Find where the given text appears and provide that cell's center as [x, y] coordinate. 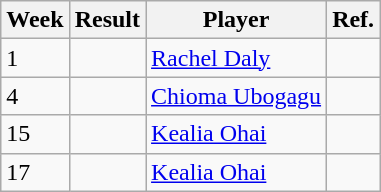
Chioma Ubogagu [236, 96]
17 [35, 172]
Week [35, 20]
4 [35, 96]
Rachel Daly [236, 58]
1 [35, 58]
Ref. [354, 20]
15 [35, 134]
Player [236, 20]
Result [107, 20]
